Detect which cell encompasses the target text, then output its (x, y) center coordinate. 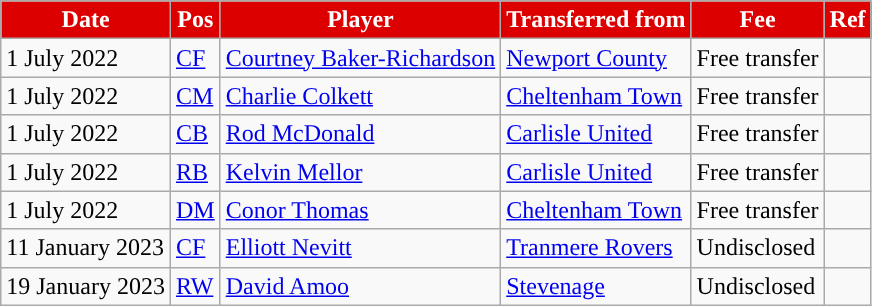
Pos (195, 20)
Ref (848, 20)
Rod McDonald (360, 134)
Elliott Nevitt (360, 248)
11 January 2023 (86, 248)
Tranmere Rovers (596, 248)
Transferred from (596, 20)
Player (360, 20)
Conor Thomas (360, 210)
David Amoo (360, 286)
Fee (758, 20)
RW (195, 286)
RB (195, 172)
Kelvin Mellor (360, 172)
Newport County (596, 58)
Charlie Colkett (360, 96)
Date (86, 20)
CB (195, 134)
Courtney Baker-Richardson (360, 58)
DM (195, 210)
Stevenage (596, 286)
19 January 2023 (86, 286)
CM (195, 96)
